Extract the [X, Y] coordinate from the center of the cell holding the provided text.  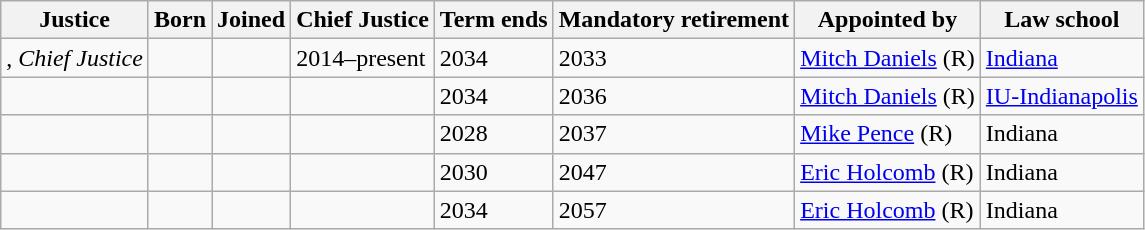
2037 [674, 134]
2057 [674, 210]
Appointed by [888, 20]
Chief Justice [363, 20]
Mandatory retirement [674, 20]
2030 [494, 172]
2028 [494, 134]
Term ends [494, 20]
2014–present [363, 58]
2036 [674, 96]
Born [180, 20]
2047 [674, 172]
Joined [252, 20]
IU-Indianapolis [1062, 96]
Law school [1062, 20]
2033 [674, 58]
Mike Pence (R) [888, 134]
, Chief Justice [75, 58]
Justice [75, 20]
